Determine the [X, Y] coordinate at the center of the cell enclosing the given text.  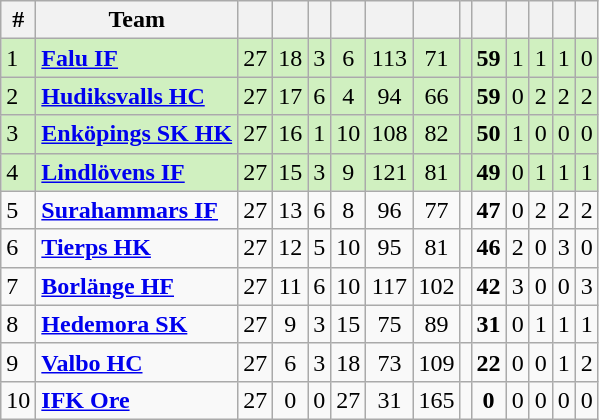
Surahammars IF [137, 210]
102 [436, 286]
Hedemora SK [137, 324]
Hudiksvalls HC [137, 96]
Valbo HC [137, 362]
46 [488, 248]
22 [488, 362]
117 [390, 286]
# [18, 20]
96 [390, 210]
50 [488, 134]
42 [488, 286]
Tierps HK [137, 248]
75 [390, 324]
77 [436, 210]
Team [137, 20]
95 [390, 248]
11 [290, 286]
Lindlövens IF [137, 172]
73 [390, 362]
17 [290, 96]
89 [436, 324]
Falu IF [137, 58]
Enköpings SK HK [137, 134]
165 [436, 400]
13 [290, 210]
82 [436, 134]
49 [488, 172]
12 [290, 248]
108 [390, 134]
16 [290, 134]
113 [390, 58]
IFK Ore [137, 400]
121 [390, 172]
66 [436, 96]
Borlänge HF [137, 286]
71 [436, 58]
47 [488, 210]
7 [18, 286]
94 [390, 96]
109 [436, 362]
